Provide the (X, Y) coordinate of the cell's center where the given text is located.  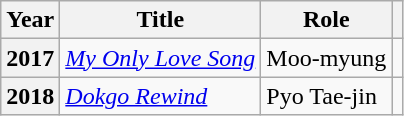
Pyo Tae-jin (326, 96)
Role (326, 20)
My Only Love Song (160, 58)
Moo-myung (326, 58)
Title (160, 20)
2018 (30, 96)
Dokgo Rewind (160, 96)
2017 (30, 58)
Year (30, 20)
